Locate the cell with the specified text and output its (X, Y) center coordinate. 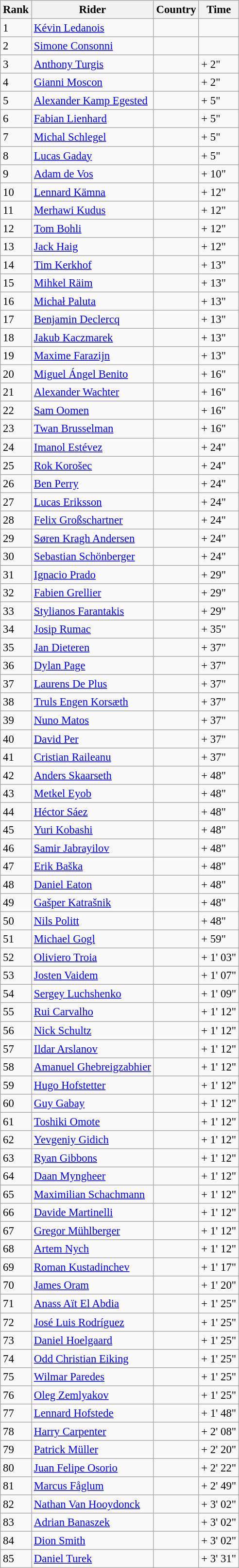
73 (16, 1340)
62 (16, 1140)
12 (16, 228)
39 (16, 720)
Daniel Turek (93, 1559)
18 (16, 338)
11 (16, 210)
67 (16, 1231)
6 (16, 119)
Dylan Page (93, 666)
9 (16, 174)
Anders Skaarseth (93, 775)
Mihkel Räim (93, 283)
21 (16, 392)
Yuri Kobashi (93, 830)
Adam de Vos (93, 174)
41 (16, 757)
31 (16, 575)
Nils Politt (93, 921)
Yevgeniy Gidich (93, 1140)
Rank (16, 10)
80 (16, 1468)
Nathan Van Hooydonck (93, 1504)
Anthony Turgis (93, 64)
66 (16, 1213)
Amanuel Ghebreigzabhier (93, 1067)
24 (16, 447)
Juan Felipe Osorio (93, 1468)
Samir Jabrayilov (93, 848)
58 (16, 1067)
Miguel Ángel Benito (93, 374)
Ildar Arslanov (93, 1049)
+ 10" (219, 174)
Ignacio Prado (93, 575)
Odd Christian Eiking (93, 1359)
+ 1' 03" (219, 958)
34 (16, 629)
Rok Korošec (93, 465)
45 (16, 830)
Tom Bohli (93, 228)
Adrian Banaszek (93, 1522)
Maximilian Schachmann (93, 1195)
33 (16, 611)
Ben Perry (93, 483)
Anass Aït El Abdia (93, 1304)
64 (16, 1176)
5 (16, 101)
Sergey Luchshenko (93, 994)
1 (16, 28)
Jan Dieteren (93, 648)
Oleg Zemlyakov (93, 1395)
Hugo Hofstetter (93, 1085)
Kévin Ledanois (93, 28)
Felix Großschartner (93, 520)
Cristian Raileanu (93, 757)
Fabian Lienhard (93, 119)
Fabien Grellier (93, 593)
+ 59" (219, 939)
35 (16, 648)
49 (16, 903)
84 (16, 1541)
Jack Haig (93, 247)
36 (16, 666)
61 (16, 1121)
Lucas Gaday (93, 156)
Alexander Kamp Egested (93, 101)
26 (16, 483)
+ 3' 31" (219, 1559)
Harry Carpenter (93, 1431)
72 (16, 1322)
+ 35" (219, 629)
Josten Vaidem (93, 976)
79 (16, 1450)
+ 1' 17" (219, 1267)
29 (16, 538)
55 (16, 1012)
28 (16, 520)
Jakub Kaczmarek (93, 338)
74 (16, 1359)
10 (16, 192)
Oliviero Troia (93, 958)
44 (16, 812)
Josip Rumac (93, 629)
Toshiki Omote (93, 1121)
Michal Schlegel (93, 137)
Laurens De Plus (93, 684)
14 (16, 265)
77 (16, 1413)
+ 2' 08" (219, 1431)
60 (16, 1104)
Sebastian Schönberger (93, 557)
57 (16, 1049)
David Per (93, 739)
Sam Oomen (93, 411)
Héctor Sáez (93, 812)
Marcus Fåglum (93, 1486)
40 (16, 739)
83 (16, 1522)
José Luis Rodríguez (93, 1322)
59 (16, 1085)
16 (16, 301)
Twan Brusselman (93, 429)
Ryan Gibbons (93, 1158)
69 (16, 1267)
Time (219, 10)
Michał Paluta (93, 301)
Gianni Moscon (93, 82)
Country (176, 10)
63 (16, 1158)
+ 1' 07" (219, 976)
15 (16, 283)
Guy Gabay (93, 1104)
7 (16, 137)
Truls Engen Korsæth (93, 703)
Dion Smith (93, 1541)
8 (16, 156)
37 (16, 684)
Benjamin Declercq (93, 320)
51 (16, 939)
Gašper Katrašnik (93, 903)
75 (16, 1376)
Lucas Eriksson (93, 502)
Daniel Eaton (93, 884)
Lennard Kämna (93, 192)
54 (16, 994)
48 (16, 884)
Rider (93, 10)
Daan Myngheer (93, 1176)
Metkel Eyob (93, 793)
Merhawi Kudus (93, 210)
81 (16, 1486)
Gregor Mühlberger (93, 1231)
53 (16, 976)
3 (16, 64)
76 (16, 1395)
70 (16, 1285)
20 (16, 374)
James Oram (93, 1285)
65 (16, 1195)
Erik Baška (93, 866)
2 (16, 46)
19 (16, 356)
27 (16, 502)
78 (16, 1431)
32 (16, 593)
Rui Carvalho (93, 1012)
Michael Gogl (93, 939)
4 (16, 82)
+ 2' 22" (219, 1468)
Tim Kerkhof (93, 265)
82 (16, 1504)
68 (16, 1249)
13 (16, 247)
Patrick Müller (93, 1450)
Wilmar Paredes (93, 1376)
23 (16, 429)
43 (16, 793)
Lennard Hofstede (93, 1413)
71 (16, 1304)
+ 1' 48" (219, 1413)
Roman Kustadinchev (93, 1267)
25 (16, 465)
22 (16, 411)
50 (16, 921)
Alexander Wachter (93, 392)
17 (16, 320)
85 (16, 1559)
38 (16, 703)
Søren Kragh Andersen (93, 538)
Davide Martinelli (93, 1213)
Nuno Matos (93, 720)
46 (16, 848)
Maxime Farazijn (93, 356)
+ 1' 20" (219, 1285)
+ 1' 09" (219, 994)
56 (16, 1030)
+ 2' 20" (219, 1450)
52 (16, 958)
Daniel Hoelgaard (93, 1340)
Artem Nych (93, 1249)
47 (16, 866)
Stylianos Farantakis (93, 611)
Imanol Estévez (93, 447)
+ 2' 49" (219, 1486)
Simone Consonni (93, 46)
30 (16, 557)
Nick Schultz (93, 1030)
42 (16, 775)
